Scan for the cell matching the given text and deliver its [X, Y] coordinate at center. 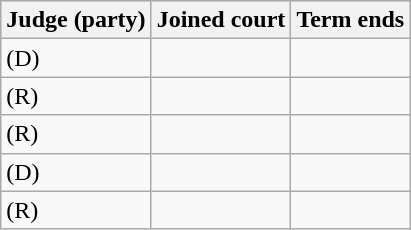
Joined court [221, 20]
Term ends [350, 20]
Judge (party) [76, 20]
